Locate the cell with the specified text and output its (x, y) center coordinate. 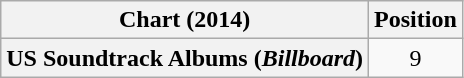
US Soundtrack Albums (Billboard) (185, 58)
Position (416, 20)
Chart (2014) (185, 20)
9 (416, 58)
